Extract the (X, Y) coordinate from the center of the cell holding the provided text.  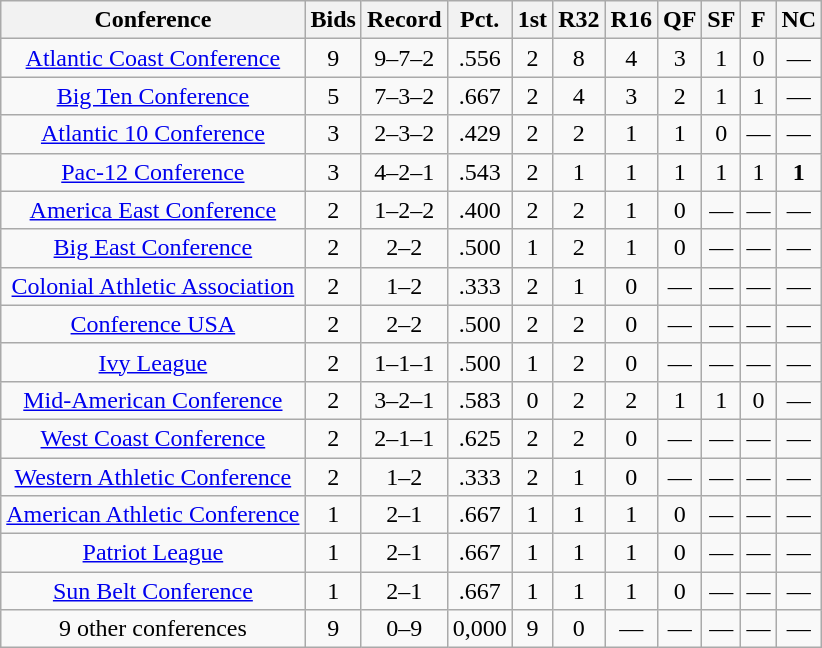
NC (799, 20)
Bids (333, 20)
Patriot League (153, 553)
5 (333, 96)
SF (722, 20)
1–2–2 (404, 210)
0–9 (404, 629)
2–1–1 (404, 438)
.583 (480, 400)
3–2–1 (404, 400)
American Athletic Conference (153, 515)
.429 (480, 134)
F (758, 20)
.556 (480, 58)
Atlantic Coast Conference (153, 58)
Ivy League (153, 362)
R16 (631, 20)
8 (579, 58)
4–2–1 (404, 172)
Pac-12 Conference (153, 172)
West Coast Conference (153, 438)
.543 (480, 172)
America East Conference (153, 210)
Big Ten Conference (153, 96)
0,000 (480, 629)
QF (679, 20)
.625 (480, 438)
Big East Conference (153, 248)
9 other conferences (153, 629)
Conference (153, 20)
Pct. (480, 20)
Conference USA (153, 324)
.400 (480, 210)
9–7–2 (404, 58)
Atlantic 10 Conference (153, 134)
Western Athletic Conference (153, 477)
2–3–2 (404, 134)
Record (404, 20)
Sun Belt Conference (153, 591)
Mid-American Conference (153, 400)
1–1–1 (404, 362)
1st (532, 20)
Colonial Athletic Association (153, 286)
R32 (579, 20)
7–3–2 (404, 96)
